For the text-containing cell, return its midpoint in [x, y] coordinate format. 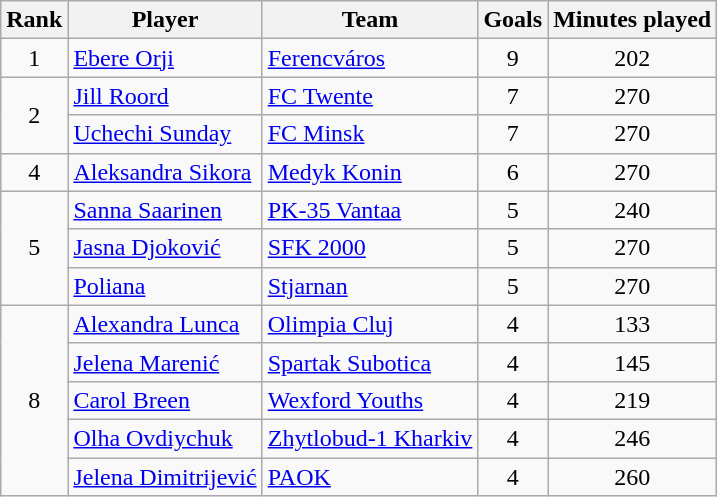
Ferencváros [370, 58]
PAOK [370, 477]
Carol Breen [165, 400]
240 [632, 210]
Olha Ovdiychuk [165, 438]
202 [632, 58]
Team [370, 20]
Minutes played [632, 20]
Goals [513, 20]
Player [165, 20]
Jelena Dimitrijević [165, 477]
Aleksandra Sikora [165, 172]
2 [34, 115]
SFK 2000 [370, 248]
Wexford Youths [370, 400]
Jelena Marenić [165, 362]
Sanna Saarinen [165, 210]
Zhytlobud-1 Kharkiv [370, 438]
Ebere Orji [165, 58]
Olimpia Cluj [370, 324]
246 [632, 438]
260 [632, 477]
FC Twente [370, 96]
1 [34, 58]
8 [34, 400]
FC Minsk [370, 134]
PK-35 Vantaa [370, 210]
145 [632, 362]
Rank [34, 20]
Jill Roord [165, 96]
Medyk Konin [370, 172]
Poliana [165, 286]
9 [513, 58]
Spartak Subotica [370, 362]
219 [632, 400]
Stjarnan [370, 286]
Jasna Djoković [165, 248]
Uchechi Sunday [165, 134]
Alexandra Lunca [165, 324]
133 [632, 324]
6 [513, 172]
